Pinpoint the cell where the given text exists, returning its (x, y) midpoint coordinate. 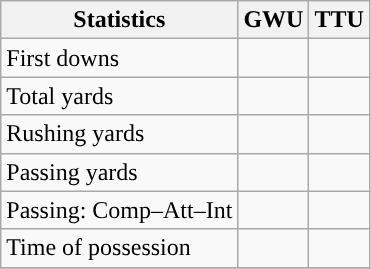
Time of possession (120, 248)
Total yards (120, 96)
TTU (339, 20)
GWU (274, 20)
First downs (120, 58)
Passing: Comp–Att–Int (120, 210)
Rushing yards (120, 134)
Statistics (120, 20)
Passing yards (120, 172)
